Pinpoint the cell where the given text exists, returning its [x, y] midpoint coordinate. 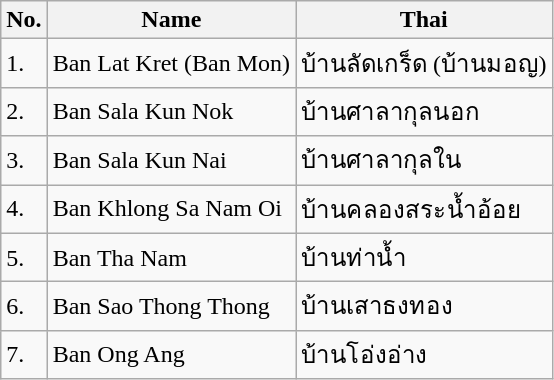
บ้านลัดเกร็ด (บ้านมอญ) [424, 64]
4. [24, 208]
บ้านคลองสระน้ำอ้อย [424, 208]
7. [24, 354]
Ban Ong Ang [171, 354]
1. [24, 64]
บ้านเสาธงทอง [424, 306]
บ้านศาลากุลนอก [424, 112]
Ban Tha Nam [171, 258]
3. [24, 160]
Ban Sala Kun Nok [171, 112]
2. [24, 112]
Ban Lat Kret (Ban Mon) [171, 64]
Ban Sao Thong Thong [171, 306]
5. [24, 258]
Ban Sala Kun Nai [171, 160]
Name [171, 20]
Ban Khlong Sa Nam Oi [171, 208]
6. [24, 306]
บ้านโอ่งอ่าง [424, 354]
บ้านศาลากุลใน [424, 160]
No. [24, 20]
บ้านท่าน้ำ [424, 258]
Thai [424, 20]
